Search for the cell housing the specified text and yield its [x, y] center coordinate. 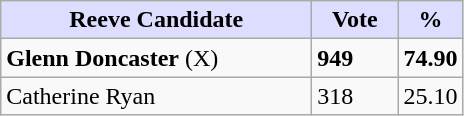
949 [355, 58]
Reeve Candidate [156, 20]
Vote [355, 20]
Glenn Doncaster (X) [156, 58]
Catherine Ryan [156, 96]
% [430, 20]
25.10 [430, 96]
318 [355, 96]
74.90 [430, 58]
